Return [X, Y] of the center of cell containing provided text 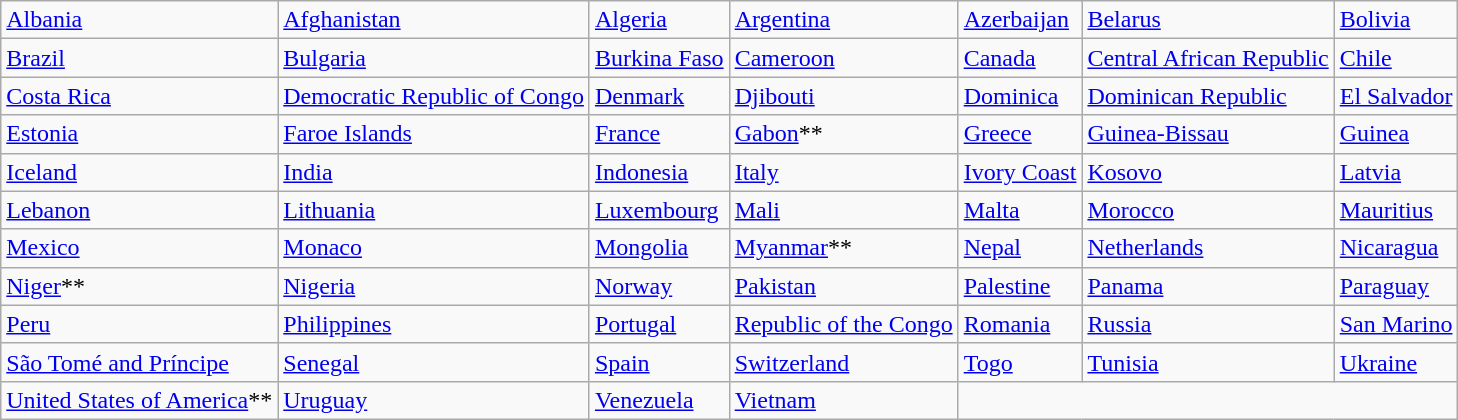
Pakistan [844, 286]
Togo [1020, 362]
Democratic Republic of Congo [434, 96]
Italy [844, 172]
Nigeria [434, 286]
Panama [1208, 286]
Algeria [659, 20]
Tunisia [1208, 362]
Lithuania [434, 210]
Iceland [140, 172]
Romania [1020, 324]
Uruguay [434, 400]
Norway [659, 286]
Spain [659, 362]
Mali [844, 210]
Guinea [1396, 134]
Burkina Faso [659, 58]
Cameroon [844, 58]
India [434, 172]
Palestine [1020, 286]
Bolivia [1396, 20]
Guinea-Bissau [1208, 134]
Peru [140, 324]
Kosovo [1208, 172]
Mongolia [659, 248]
Lebanon [140, 210]
Paraguay [1396, 286]
San Marino [1396, 324]
Central African Republic [1208, 58]
Mexico [140, 248]
Denmark [659, 96]
Monaco [434, 248]
Russia [1208, 324]
Venezuela [659, 400]
Indonesia [659, 172]
United States of America** [140, 400]
France [659, 134]
Vietnam [844, 400]
Costa Rica [140, 96]
Djibouti [844, 96]
Bulgaria [434, 58]
Myanmar** [844, 248]
Afghanistan [434, 20]
Greece [1020, 134]
São Tomé and Príncipe [140, 362]
Ivory Coast [1020, 172]
Republic of the Congo [844, 324]
Ukraine [1396, 362]
Luxembourg [659, 210]
Chile [1396, 58]
Azerbaijan [1020, 20]
Latvia [1396, 172]
Brazil [140, 58]
Faroe Islands [434, 134]
Estonia [140, 134]
Morocco [1208, 210]
Dominican Republic [1208, 96]
Netherlands [1208, 248]
Dominica [1020, 96]
Niger** [140, 286]
Philippines [434, 324]
Canada [1020, 58]
Belarus [1208, 20]
Nicaragua [1396, 248]
Senegal [434, 362]
Mauritius [1396, 210]
Argentina [844, 20]
Gabon** [844, 134]
Portugal [659, 324]
El Salvador [1396, 96]
Nepal [1020, 248]
Switzerland [844, 362]
Albania [140, 20]
Malta [1020, 210]
